Find where the given text appears and provide that cell's center as [x, y] coordinate. 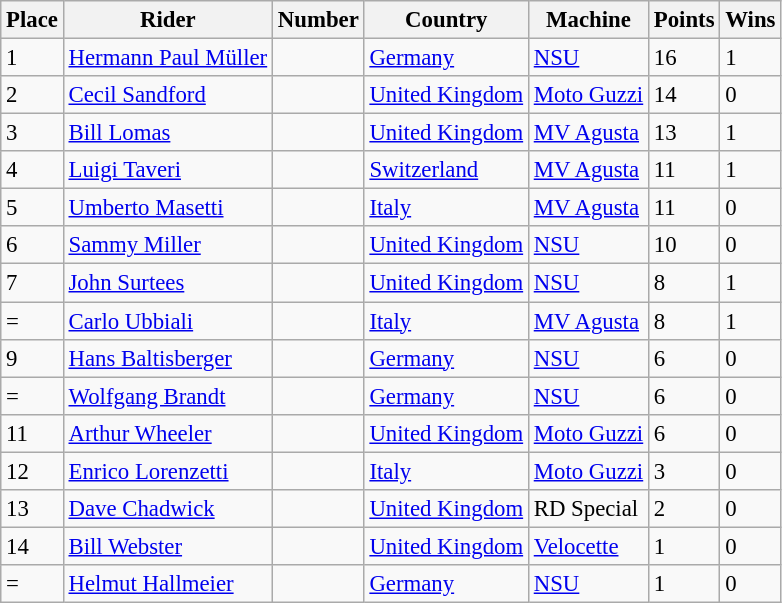
Place [32, 20]
Luigi Taveri [168, 170]
Wins [750, 20]
Sammy Miller [168, 245]
Hans Baltisberger [168, 358]
RD Special [588, 509]
5 [32, 208]
Bill Webster [168, 546]
Number [318, 20]
Enrico Lorenzetti [168, 471]
Arthur Wheeler [168, 433]
Country [446, 20]
Cecil Sandford [168, 95]
John Surtees [168, 283]
Carlo Ubbiali [168, 321]
4 [32, 170]
Wolfgang Brandt [168, 396]
Hermann Paul Müller [168, 58]
9 [32, 358]
Helmut Hallmeier [168, 584]
10 [684, 245]
Points [684, 20]
Velocette [588, 546]
Machine [588, 20]
16 [684, 58]
Rider [168, 20]
Dave Chadwick [168, 509]
Bill Lomas [168, 133]
7 [32, 283]
Switzerland [446, 170]
12 [32, 471]
Umberto Masetti [168, 208]
